Extract the [X, Y] coordinate from the center of the cell holding the provided text.  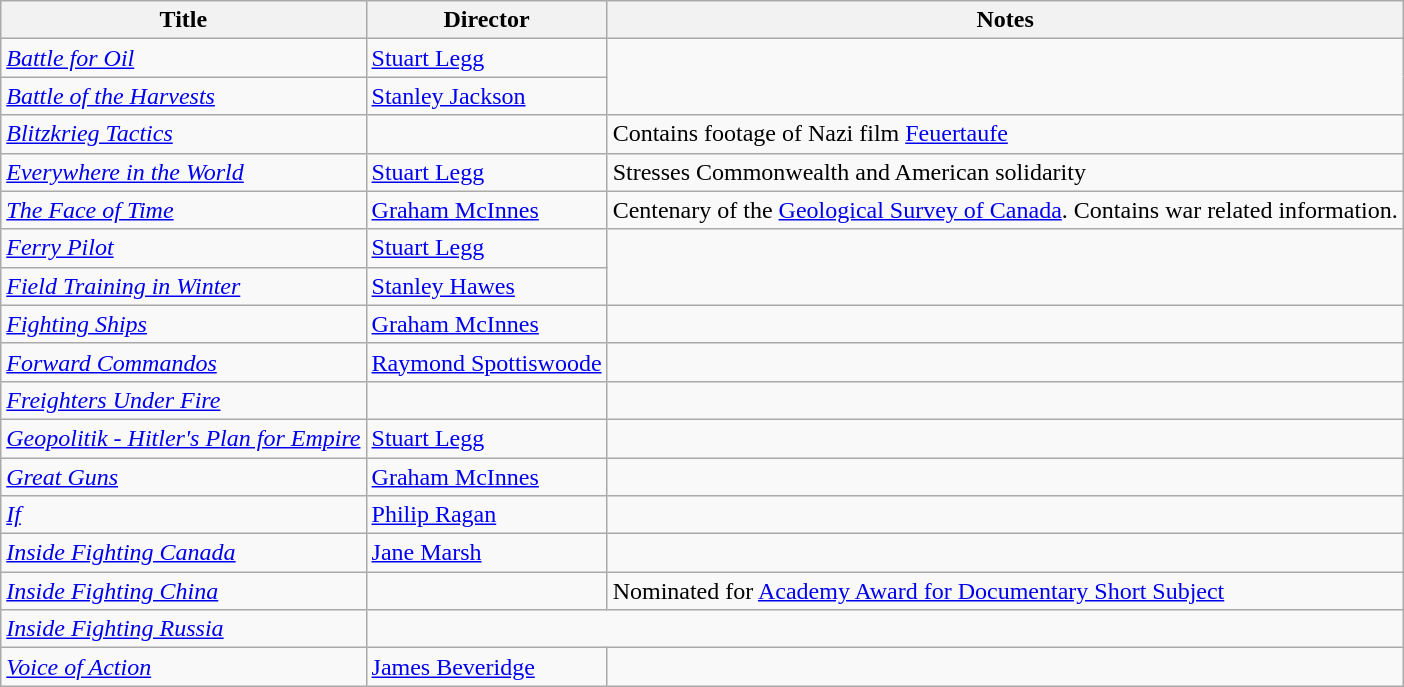
Nominated for Academy Award for Documentary Short Subject [1005, 591]
If [184, 515]
Blitzkrieg Tactics [184, 134]
Forward Commandos [184, 362]
Inside Fighting Canada [184, 553]
Inside Fighting Russia [184, 629]
Contains footage of Nazi film Feuertaufe [1005, 134]
Freighters Under Fire [184, 400]
Stresses Commonwealth and American solidarity [1005, 172]
Battle of the Harvests [184, 96]
Stanley Hawes [486, 286]
Great Guns [184, 477]
Centenary of the Geological Survey of Canada. Contains war related information. [1005, 210]
Stanley Jackson [486, 96]
Jane Marsh [486, 553]
Director [486, 20]
Everywhere in the World [184, 172]
Ferry Pilot [184, 248]
Battle for Oil [184, 58]
Philip Ragan [486, 515]
Fighting Ships [184, 324]
Raymond Spottiswoode [486, 362]
Field Training in Winter [184, 286]
James Beveridge [486, 667]
Geopolitik - Hitler's Plan for Empire [184, 438]
Title [184, 20]
Voice of Action [184, 667]
Notes [1005, 20]
The Face of Time [184, 210]
Inside Fighting China [184, 591]
